Identify which cell holds the provided text, then report its [x, y] central coordinate. 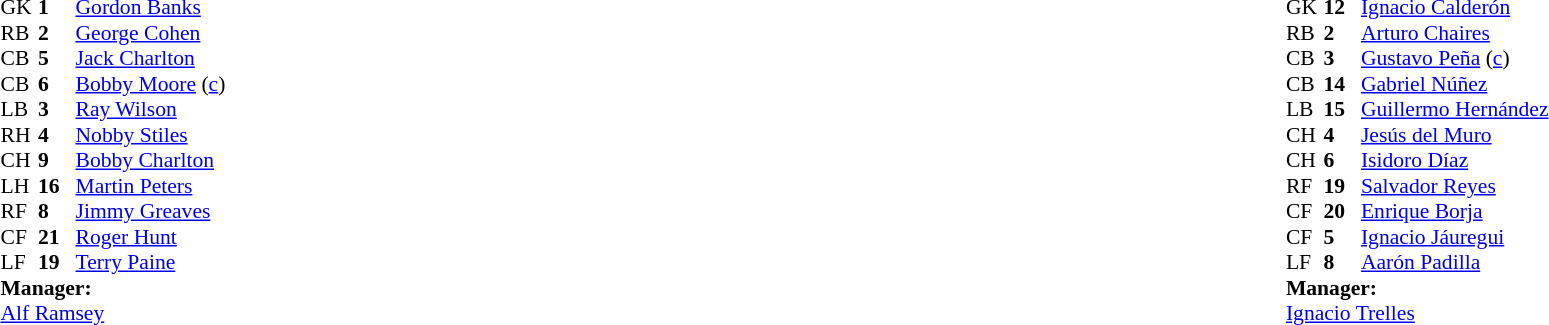
Jesús del Muro [1455, 135]
20 [1342, 211]
Aarón Padilla [1455, 263]
Ray Wilson [151, 109]
Bobby Moore (c) [151, 84]
Martin Peters [151, 186]
LH [19, 186]
Enrique Borja [1455, 211]
Gabriel Núñez [1455, 84]
14 [1342, 84]
Guillermo Hernández [1455, 109]
15 [1342, 109]
Ignacio Jáuregui [1455, 237]
Jimmy Greaves [151, 211]
16 [57, 186]
Gustavo Peña (c) [1455, 59]
Arturo Chaires [1455, 33]
Roger Hunt [151, 237]
21 [57, 237]
George Cohen [151, 33]
Jack Charlton [151, 59]
Salvador Reyes [1455, 186]
Bobby Charlton [151, 161]
Terry Paine [151, 263]
9 [57, 161]
Nobby Stiles [151, 135]
RH [19, 135]
Isidoro Díaz [1455, 161]
